Provide the [X, Y] coordinate of the cell's center where the given text is located.  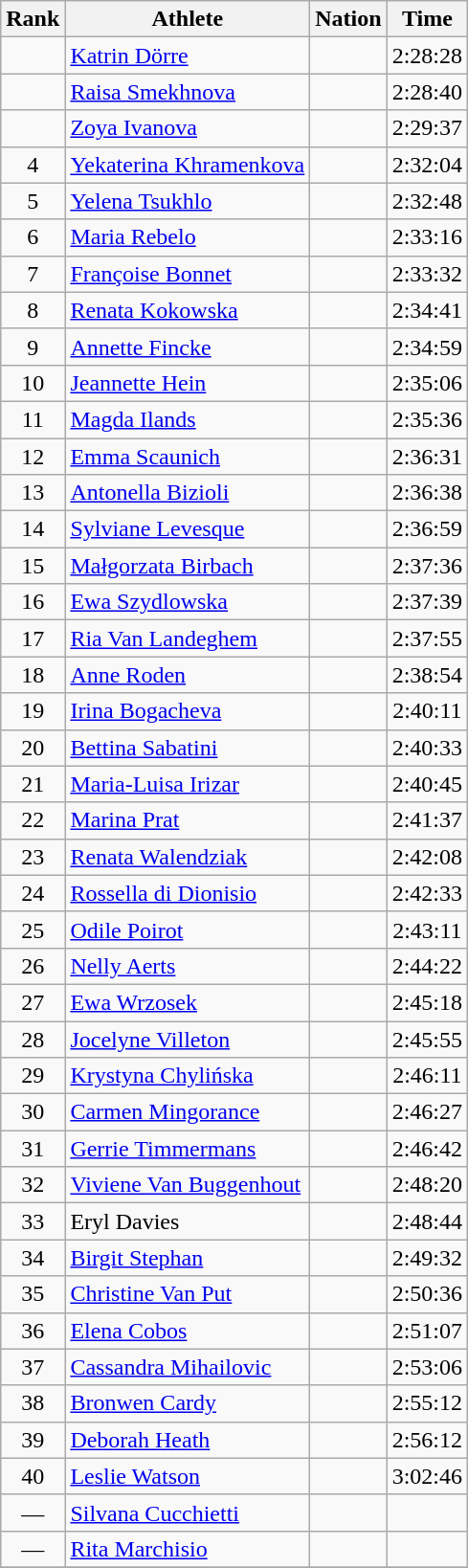
2:46:42 [427, 1149]
23 [33, 857]
2:56:12 [427, 1440]
39 [33, 1440]
31 [33, 1149]
Ria Van Landeghem [188, 638]
2:37:39 [427, 602]
Françoise Bonnet [188, 274]
2:34:41 [427, 310]
2:28:28 [427, 56]
Viviene Van Buggenhout [188, 1185]
2:28:40 [427, 92]
17 [33, 638]
Silvana Cucchietti [188, 1512]
7 [33, 274]
29 [33, 1076]
Bettina Sabatini [188, 748]
2:43:11 [427, 930]
2:36:31 [427, 457]
5 [33, 201]
2:40:45 [427, 784]
2:42:33 [427, 893]
38 [33, 1403]
2:48:20 [427, 1185]
Maria-Luisa Irizar [188, 784]
Maria Rebelo [188, 237]
Jocelyne Villeton [188, 1039]
Krystyna Chylińska [188, 1076]
Gerrie Timmermans [188, 1149]
Birgit Stephan [188, 1258]
Marina Prat [188, 820]
35 [33, 1294]
Sylviane Levesque [188, 529]
19 [33, 711]
Elena Cobos [188, 1331]
Athlete [188, 19]
12 [33, 457]
Odile Poirot [188, 930]
Jeannette Hein [188, 383]
2:33:16 [427, 237]
2:50:36 [427, 1294]
Rank [33, 19]
24 [33, 893]
Renata Walendziak [188, 857]
6 [33, 237]
27 [33, 1002]
20 [33, 748]
Nelly Aerts [188, 966]
32 [33, 1185]
Magda Ilands [188, 419]
Małgorzata Birbach [188, 566]
36 [33, 1331]
8 [33, 310]
Ewa Szydlowska [188, 602]
2:38:54 [427, 675]
22 [33, 820]
2:37:36 [427, 566]
2:42:08 [427, 857]
2:40:11 [427, 711]
34 [33, 1258]
33 [33, 1221]
2:49:32 [427, 1258]
18 [33, 675]
4 [33, 165]
21 [33, 784]
16 [33, 602]
Bronwen Cardy [188, 1403]
Yelena Tsukhlo [188, 201]
Deborah Heath [188, 1440]
40 [33, 1476]
25 [33, 930]
3:02:46 [427, 1476]
Eryl Davies [188, 1221]
Time [427, 19]
Ewa Wrzosek [188, 1002]
26 [33, 966]
Emma Scaunich [188, 457]
Cassandra Mihailovic [188, 1367]
Carmen Mingorance [188, 1112]
13 [33, 493]
2:46:11 [427, 1076]
Renata Kokowska [188, 310]
2:37:55 [427, 638]
2:36:38 [427, 493]
2:51:07 [427, 1331]
2:55:12 [427, 1403]
2:32:04 [427, 165]
2:41:37 [427, 820]
10 [33, 383]
Irina Bogacheva [188, 711]
2:35:36 [427, 419]
Annette Fincke [188, 347]
Antonella Bizioli [188, 493]
2:35:06 [427, 383]
2:34:59 [427, 347]
2:32:48 [427, 201]
15 [33, 566]
2:46:27 [427, 1112]
2:45:18 [427, 1002]
Nation [348, 19]
2:40:33 [427, 748]
37 [33, 1367]
Rita Marchisio [188, 1549]
30 [33, 1112]
2:44:22 [427, 966]
2:36:59 [427, 529]
2:45:55 [427, 1039]
Christine Van Put [188, 1294]
9 [33, 347]
2:33:32 [427, 274]
11 [33, 419]
2:53:06 [427, 1367]
Katrin Dörre [188, 56]
Rossella di Dionisio [188, 893]
Anne Roden [188, 675]
28 [33, 1039]
2:48:44 [427, 1221]
Zoya Ivanova [188, 128]
Leslie Watson [188, 1476]
Yekaterina Khramenkova [188, 165]
Raisa Smekhnova [188, 92]
14 [33, 529]
2:29:37 [427, 128]
